Extract the [x, y] coordinate from the center of the cell holding the provided text.  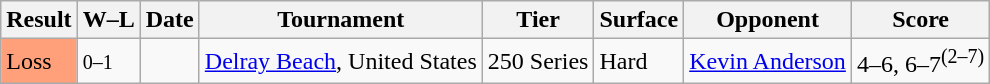
Result [39, 20]
Hard [639, 62]
Delray Beach, United States [340, 62]
Date [170, 20]
4–6, 6–7(2–7) [920, 62]
Tier [538, 20]
Loss [39, 62]
0–1 [108, 62]
Surface [639, 20]
Opponent [768, 20]
Kevin Anderson [768, 62]
250 Series [538, 62]
Score [920, 20]
Tournament [340, 20]
W–L [108, 20]
